Return [x, y] of the center of cell containing provided text 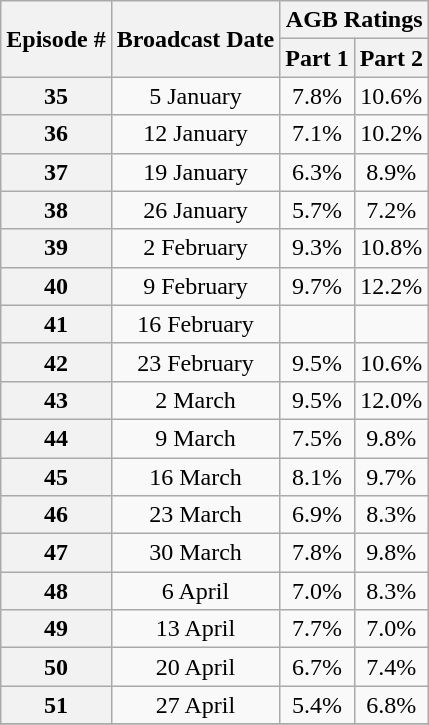
Episode # [56, 39]
8.9% [391, 172]
30 March [196, 553]
7.4% [391, 667]
48 [56, 591]
39 [56, 248]
49 [56, 629]
47 [56, 553]
6.8% [391, 705]
7.7% [317, 629]
7.5% [317, 438]
40 [56, 286]
20 April [196, 667]
2 March [196, 400]
12.2% [391, 286]
35 [56, 96]
10.2% [391, 134]
50 [56, 667]
38 [56, 210]
10.8% [391, 248]
5.7% [317, 210]
9 February [196, 286]
46 [56, 515]
9.3% [317, 248]
AGB Ratings [354, 20]
41 [56, 324]
12.0% [391, 400]
5 January [196, 96]
19 January [196, 172]
7.1% [317, 134]
6.7% [317, 667]
7.2% [391, 210]
6.3% [317, 172]
Broadcast Date [196, 39]
5.4% [317, 705]
2 February [196, 248]
6 April [196, 591]
23 February [196, 362]
Part 1 [317, 58]
23 March [196, 515]
16 March [196, 477]
44 [56, 438]
51 [56, 705]
36 [56, 134]
6.9% [317, 515]
13 April [196, 629]
Part 2 [391, 58]
27 April [196, 705]
37 [56, 172]
12 January [196, 134]
8.1% [317, 477]
26 January [196, 210]
42 [56, 362]
45 [56, 477]
16 February [196, 324]
43 [56, 400]
9 March [196, 438]
